For the text-containing cell, return its midpoint in (x, y) coordinate format. 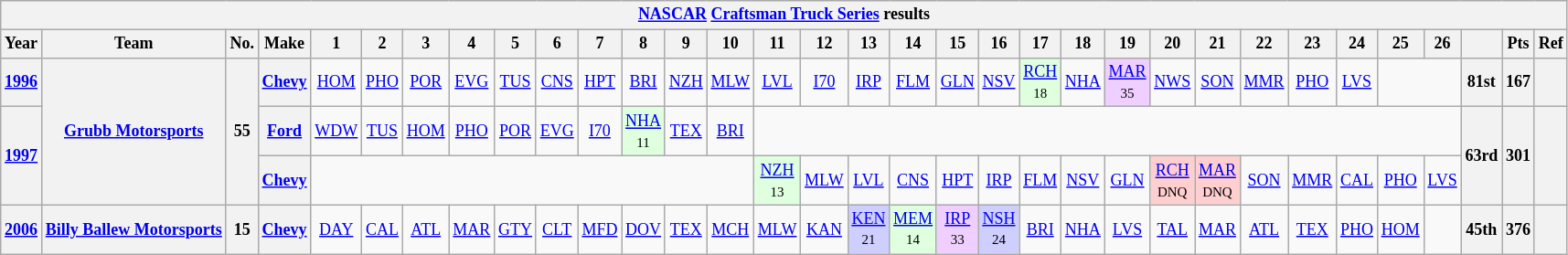
MCH (730, 229)
5 (516, 44)
20 (1172, 44)
CLT (557, 229)
81st (1481, 82)
14 (913, 44)
1997 (22, 155)
DOV (644, 229)
45th (1481, 229)
RCH18 (1040, 82)
376 (1519, 229)
Year (22, 44)
NWS (1172, 82)
TAL (1172, 229)
KEN21 (869, 229)
NZH (686, 82)
NZH13 (777, 180)
23 (1313, 44)
3 (426, 44)
NSH24 (998, 229)
8 (644, 44)
MFD (600, 229)
7 (600, 44)
17 (1040, 44)
9 (686, 44)
RCHDNQ (1172, 180)
GTY (516, 229)
No. (241, 44)
NHA11 (644, 132)
26 (1443, 44)
IRP33 (957, 229)
Ford (284, 132)
55 (241, 132)
6 (557, 44)
Make (284, 44)
24 (1357, 44)
25 (1401, 44)
Team (133, 44)
13 (869, 44)
22 (1264, 44)
MAR35 (1127, 82)
167 (1519, 82)
18 (1083, 44)
NASCAR Craftsman Truck Series results (784, 15)
MEM14 (913, 229)
2006 (22, 229)
KAN (825, 229)
12 (825, 44)
19 (1127, 44)
10 (730, 44)
21 (1218, 44)
Billy Ballew Motorsports (133, 229)
1 (336, 44)
DAY (336, 229)
MARDNQ (1218, 180)
1996 (22, 82)
301 (1519, 155)
11 (777, 44)
Pts (1519, 44)
16 (998, 44)
2 (382, 44)
Ref (1551, 44)
4 (472, 44)
Grubb Motorsports (133, 132)
WDW (336, 132)
63rd (1481, 155)
